Output the (x, y) coordinate of the center of the cell containing the given text.  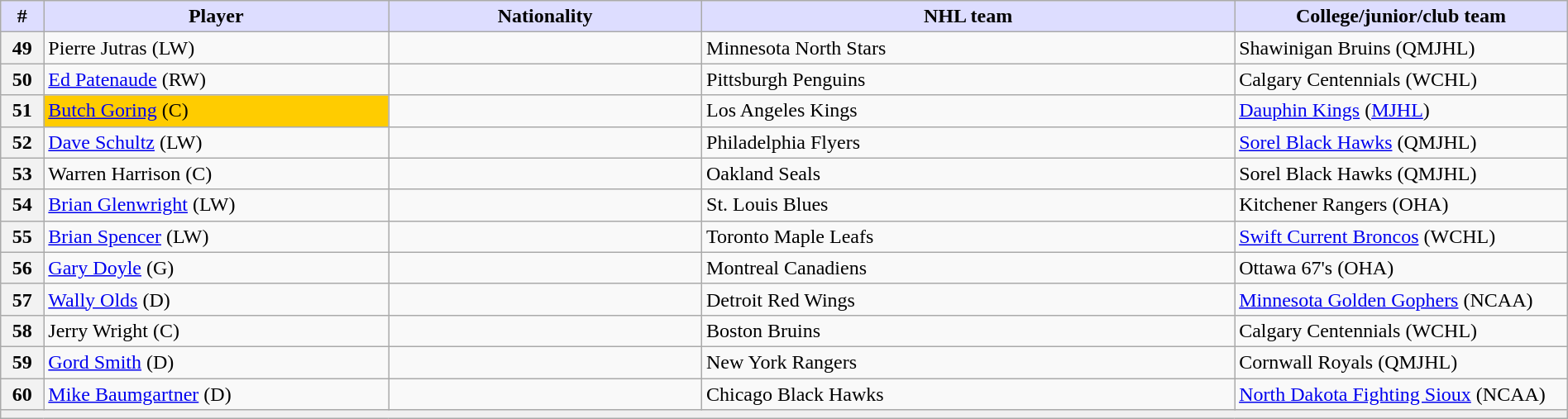
Los Angeles Kings (968, 111)
Warren Harrison (C) (217, 174)
St. Louis Blues (968, 205)
College/junior/club team (1401, 17)
Pierre Jutras (LW) (217, 48)
Dauphin Kings (MJHL) (1401, 111)
56 (22, 268)
Cornwall Royals (QMJHL) (1401, 362)
Minnesota Golden Gophers (NCAA) (1401, 299)
Kitchener Rangers (OHA) (1401, 205)
Mike Baumgartner (D) (217, 394)
51 (22, 111)
58 (22, 331)
Minnesota North Stars (968, 48)
Dave Schultz (LW) (217, 142)
53 (22, 174)
Butch Goring (C) (217, 111)
Boston Bruins (968, 331)
52 (22, 142)
New York Rangers (968, 362)
Wally Olds (D) (217, 299)
50 (22, 79)
Shawinigan Bruins (QMJHL) (1401, 48)
Gord Smith (D) (217, 362)
Chicago Black Hawks (968, 394)
55 (22, 236)
North Dakota Fighting Sioux (NCAA) (1401, 394)
Oakland Seals (968, 174)
NHL team (968, 17)
Swift Current Broncos (WCHL) (1401, 236)
Toronto Maple Leafs (968, 236)
Jerry Wright (C) (217, 331)
Brian Spencer (LW) (217, 236)
Player (217, 17)
# (22, 17)
Ed Patenaude (RW) (217, 79)
59 (22, 362)
Philadelphia Flyers (968, 142)
Pittsburgh Penguins (968, 79)
Gary Doyle (G) (217, 268)
Detroit Red Wings (968, 299)
54 (22, 205)
60 (22, 394)
Montreal Canadiens (968, 268)
57 (22, 299)
Nationality (546, 17)
Brian Glenwright (LW) (217, 205)
49 (22, 48)
Ottawa 67's (OHA) (1401, 268)
